For the text-containing cell, return its midpoint in [x, y] coordinate format. 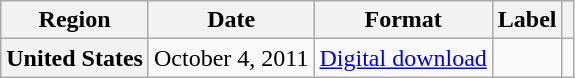
October 4, 2011 [230, 58]
Label [527, 20]
Date [230, 20]
United States [75, 58]
Digital download [403, 58]
Region [75, 20]
Format [403, 20]
